Scan for the cell matching the given text and deliver its [X, Y] coordinate at center. 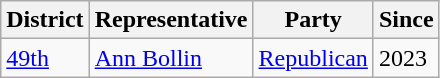
Party [313, 20]
Republican [313, 58]
District [45, 20]
Ann Bollin [171, 58]
Representative [171, 20]
49th [45, 58]
2023 [406, 58]
Since [406, 20]
